Locate the cell with the specified text and output its (X, Y) center coordinate. 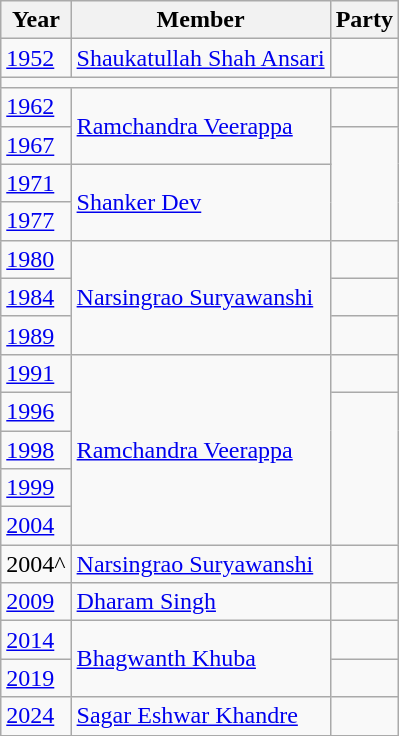
1967 (36, 145)
2024 (36, 716)
2004^ (36, 564)
1980 (36, 259)
Year (36, 20)
Party (364, 20)
Dharam Singh (200, 602)
2004 (36, 526)
2009 (36, 602)
2014 (36, 640)
2019 (36, 678)
1952 (36, 58)
1962 (36, 107)
1998 (36, 449)
1999 (36, 488)
1984 (36, 297)
1996 (36, 411)
Shaukatullah Shah Ansari (200, 58)
1991 (36, 373)
Shanker Dev (200, 202)
Sagar Eshwar Khandre (200, 716)
1989 (36, 335)
Member (200, 20)
1977 (36, 221)
1971 (36, 183)
Bhagwanth Khuba (200, 659)
